Identify which cell holds the provided text, then report its (X, Y) central coordinate. 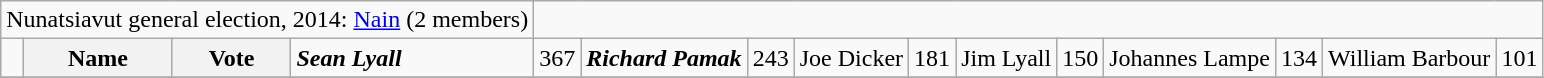
134 (1298, 58)
243 (770, 58)
Nunatsiavut general election, 2014: Nain (2 members) (268, 20)
William Barbour (1408, 58)
Sean Lyall (412, 58)
367 (558, 58)
Joe Dicker (851, 58)
Vote (232, 58)
Richard Pamak (664, 58)
181 (932, 58)
Name (98, 58)
101 (1520, 58)
Johannes Lampe (1190, 58)
Jim Lyall (1006, 58)
150 (1080, 58)
